Return (x, y) of the center of cell containing provided text 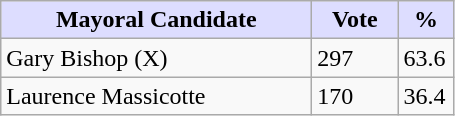
36.4 (426, 96)
63.6 (426, 58)
Mayoral Candidate (156, 20)
Laurence Massicotte (156, 96)
% (426, 20)
297 (355, 58)
Gary Bishop (X) (156, 58)
170 (355, 96)
Vote (355, 20)
